Detect which cell encompasses the target text, then output its [x, y] center coordinate. 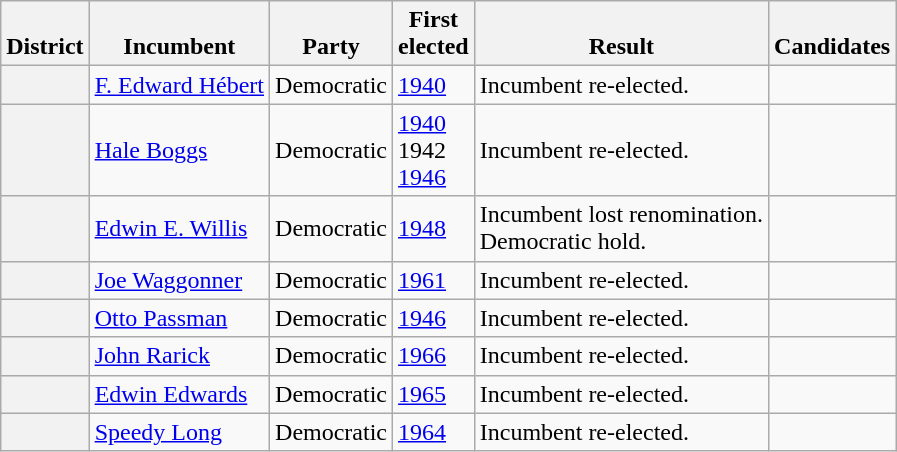
1961 [434, 280]
Result [621, 34]
Party [332, 34]
Edwin E. Willis [179, 228]
District [45, 34]
Firstelected [434, 34]
Speedy Long [179, 432]
Incumbent lost renomination.Democratic hold. [621, 228]
1965 [434, 394]
F. Edward Hébert [179, 85]
1948 [434, 228]
John Rarick [179, 356]
Joe Waggonner [179, 280]
1946 [434, 318]
Edwin Edwards [179, 394]
Hale Boggs [179, 150]
Otto Passman [179, 318]
1966 [434, 356]
19401942 1946 [434, 150]
Candidates [832, 34]
Incumbent [179, 34]
1940 [434, 85]
1964 [434, 432]
